Capture the cell that displays the provided text and extract its [x, y] central coordinate. 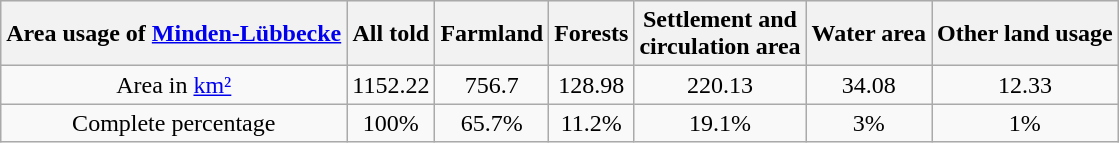
19.1% [720, 123]
Water area [868, 34]
Forests [592, 34]
12.33 [1026, 85]
Complete percentage [174, 123]
Area in km² [174, 85]
34.08 [868, 85]
65.7% [492, 123]
Settlement andcirculation area [720, 34]
1152.22 [391, 85]
128.98 [592, 85]
220.13 [720, 85]
756.7 [492, 85]
Other land usage [1026, 34]
Area usage of Minden-Lübbecke [174, 34]
1% [1026, 123]
100% [391, 123]
11.2% [592, 123]
3% [868, 123]
All told [391, 34]
Farmland [492, 34]
